Extract the [x, y] coordinate from the center of the cell holding the provided text.  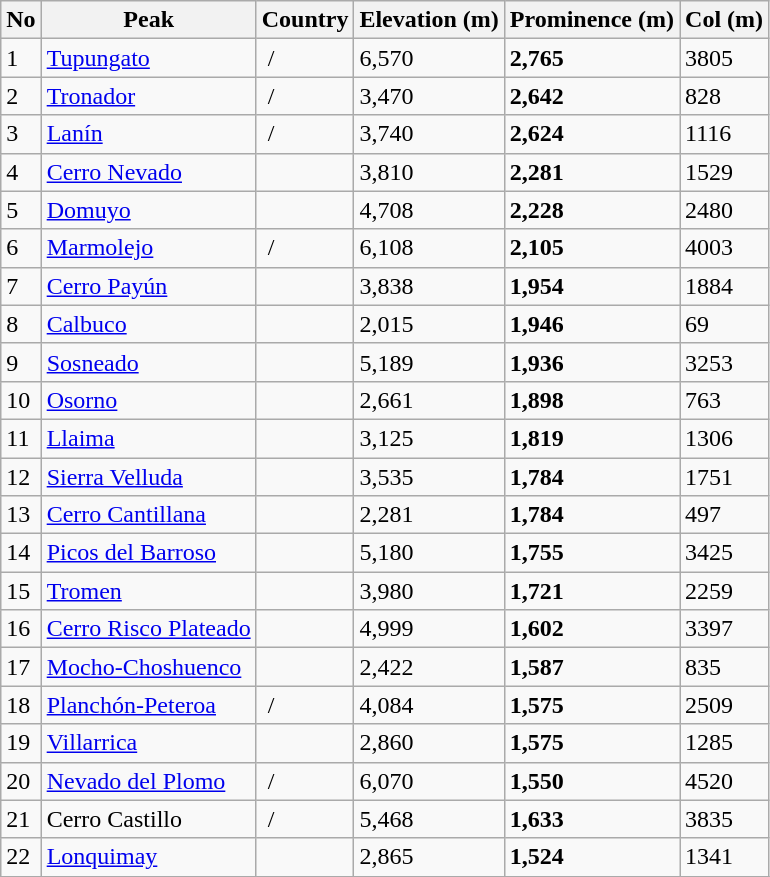
2509 [724, 705]
14 [21, 553]
2,422 [429, 667]
3,740 [429, 134]
1,898 [592, 400]
2,015 [429, 324]
3,470 [429, 96]
3425 [724, 553]
Cerro Risco Plateado [148, 629]
2480 [724, 210]
1285 [724, 743]
Planchón-Peteroa [148, 705]
19 [21, 743]
9 [21, 362]
5,180 [429, 553]
13 [21, 515]
2,105 [592, 248]
4,084 [429, 705]
1,602 [592, 629]
Country [305, 20]
Cerro Payún [148, 286]
835 [724, 667]
15 [21, 591]
6,108 [429, 248]
3,535 [429, 477]
Picos del Barroso [148, 553]
Villarrica [148, 743]
6 [21, 248]
1,755 [592, 553]
3253 [724, 362]
4520 [724, 781]
11 [21, 438]
5,189 [429, 362]
1884 [724, 286]
1,633 [592, 819]
Tronador [148, 96]
1341 [724, 857]
22 [21, 857]
1,587 [592, 667]
2,765 [592, 58]
2,642 [592, 96]
Tupungato [148, 58]
Domuyo [148, 210]
3,810 [429, 172]
4,999 [429, 629]
6,570 [429, 58]
21 [21, 819]
Sierra Velluda [148, 477]
1,819 [592, 438]
Marmolejo [148, 248]
828 [724, 96]
1,721 [592, 591]
12 [21, 477]
Nevado del Plomo [148, 781]
Peak [148, 20]
3835 [724, 819]
1,946 [592, 324]
8 [21, 324]
No [21, 20]
2,865 [429, 857]
1,524 [592, 857]
2 [21, 96]
5,468 [429, 819]
3,838 [429, 286]
Elevation (m) [429, 20]
3 [21, 134]
Cerro Castillo [148, 819]
Sosneado [148, 362]
4 [21, 172]
1,550 [592, 781]
Lonquimay [148, 857]
1529 [724, 172]
6,070 [429, 781]
1,936 [592, 362]
2,228 [592, 210]
4003 [724, 248]
2,624 [592, 134]
Tromen [148, 591]
Prominence (m) [592, 20]
69 [724, 324]
5 [21, 210]
16 [21, 629]
7 [21, 286]
3805 [724, 58]
Osorno [148, 400]
1306 [724, 438]
20 [21, 781]
Llaima [148, 438]
18 [21, 705]
3397 [724, 629]
10 [21, 400]
1751 [724, 477]
2259 [724, 591]
Lanín [148, 134]
763 [724, 400]
2,860 [429, 743]
1,954 [592, 286]
Mocho-Choshuenco [148, 667]
Col (m) [724, 20]
2,661 [429, 400]
1116 [724, 134]
Calbuco [148, 324]
17 [21, 667]
Cerro Nevado [148, 172]
4,708 [429, 210]
497 [724, 515]
3,980 [429, 591]
1 [21, 58]
Cerro Cantillana [148, 515]
3,125 [429, 438]
